Locate the cell with the specified text and output its (X, Y) center coordinate. 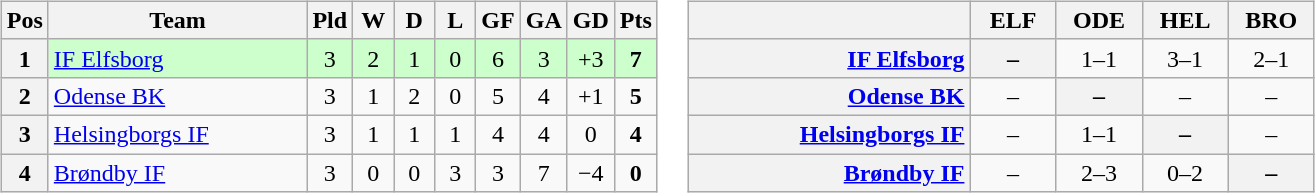
GD (590, 20)
ELF (1013, 20)
D (414, 20)
Team (178, 20)
Pld (330, 20)
HEL (1185, 20)
−4 (590, 173)
6 (498, 58)
3–1 (1185, 58)
Pos (24, 20)
L (456, 20)
0–2 (1185, 173)
W (374, 20)
+3 (590, 58)
GA (544, 20)
+1 (590, 96)
ODE (1099, 20)
BRO (1271, 20)
2–3 (1099, 173)
Pts (636, 20)
GF (498, 20)
2–1 (1271, 58)
